From the cell containing the given text, extract its center point as [x, y] coordinate. 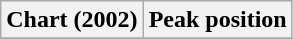
Chart (2002) [72, 20]
Peak position [218, 20]
